Provide the (X, Y) coordinate of the cell's center where the given text is located.  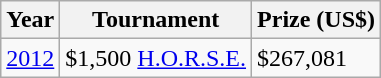
$1,500 H.O.R.S.E. (156, 58)
$267,081 (316, 58)
Prize (US$) (316, 20)
Tournament (156, 20)
Year (30, 20)
2012 (30, 58)
